Output the [X, Y] coordinate of the center of the cell containing the given text.  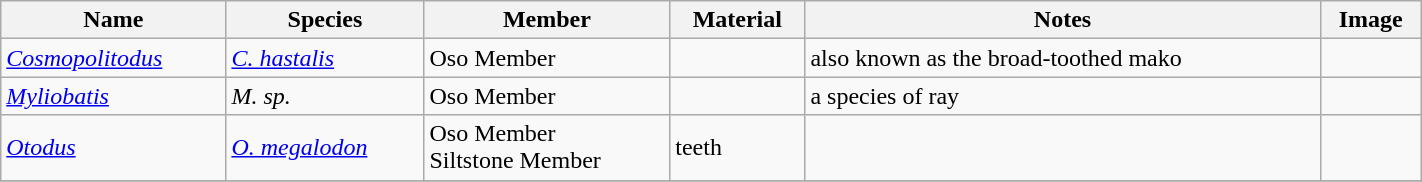
O. megalodon [325, 148]
also known as the broad-toothed mako [1062, 58]
Myliobatis [114, 96]
Species [325, 20]
C. hastalis [325, 58]
Oso MemberSiltstone Member [547, 148]
M. sp. [325, 96]
Cosmopolitodus [114, 58]
a species of ray [1062, 96]
Member [547, 20]
Notes [1062, 20]
Name [114, 20]
Otodus [114, 148]
Material [738, 20]
teeth [738, 148]
Image [1370, 20]
